Return the [x, y] coordinate for the center point of the cell that contains the specified text.  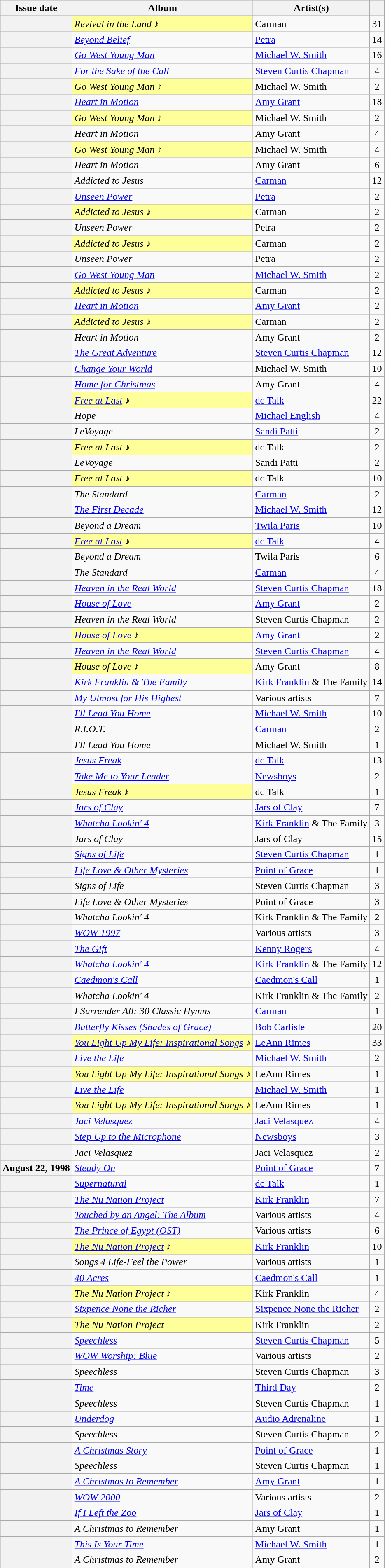
The Gift [162, 948]
15 [377, 839]
August 22, 1998 [36, 1168]
House of Love [162, 604]
R.I.O.T. [162, 729]
Take Me to Your Leader [162, 776]
My Utmost for His Highest [162, 698]
Jesus Freak ♪ [162, 792]
A Christmas Story [162, 1450]
Touched by an Angel: The Album [162, 1215]
The Great Adventure [162, 353]
If I Left the Zoo [162, 1513]
Beyond Belief [162, 40]
20 [377, 1027]
Steady On [162, 1168]
Jesus Freak [162, 761]
33 [377, 1043]
The Prince of Egypt (OST) [162, 1231]
Revival in the Land ♪ [162, 24]
Change Your World [162, 369]
Michael English [311, 415]
For the Sake of the Call [162, 71]
Underdog [162, 1419]
Hope [162, 415]
Kenny Rogers [311, 948]
WOW 2000 [162, 1497]
Supernatural [162, 1183]
This Is Your Time [162, 1544]
Home for Christmas [162, 384]
Bob Carlisle [311, 1027]
Time [162, 1387]
Butterfly Kisses (Shades of Grace) [162, 1027]
Issue date [36, 8]
WOW 1997 [162, 933]
Artist(s) [311, 8]
40 Acres [162, 1278]
Step Up to the Microphone [162, 1136]
Third Day [311, 1387]
22 [377, 400]
Album [162, 8]
Addicted to Jesus [162, 180]
Audio Adrenaline [311, 1419]
16 [377, 55]
I Surrender All: 30 Classic Hymns [162, 1011]
5 [377, 1340]
31 [377, 24]
Songs 4 Life-Feel the Power [162, 1262]
The First Decade [162, 510]
13 [377, 761]
8 [377, 666]
WOW Worship: Blue [162, 1356]
